Pinpoint the cell where the given text exists, returning its (X, Y) midpoint coordinate. 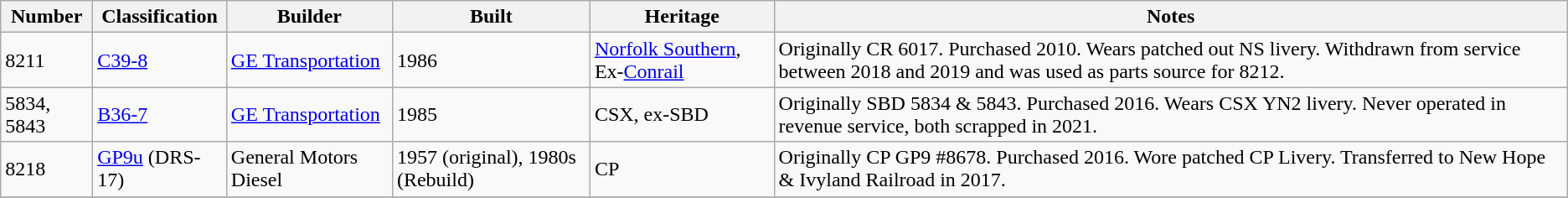
Heritage (682, 17)
Number (47, 17)
CSX, ex-SBD (682, 114)
Norfolk Southern, Ex-Conrail (682, 60)
1986 (491, 60)
B36-7 (160, 114)
C39-8 (160, 60)
General Motors Diesel (309, 169)
Originally SBD 5834 & 5843. Purchased 2016. Wears CSX YN2 livery. Never operated in revenue service, both scrapped in 2021. (1171, 114)
Originally CP GP9 #8678. Purchased 2016. Wore patched CP Livery. Transferred to New Hope & Ivyland Railroad in 2017. (1171, 169)
Built (491, 17)
Classification (160, 17)
Builder (309, 17)
Originally CR 6017. Purchased 2010. Wears patched out NS livery. Withdrawn from service between 2018 and 2019 and was used as parts source for 8212. (1171, 60)
8218 (47, 169)
1985 (491, 114)
Notes (1171, 17)
GP9u (DRS-17) (160, 169)
5834, 5843 (47, 114)
CP (682, 169)
1957 (original), 1980s (Rebuild) (491, 169)
8211 (47, 60)
